Search for the cell housing the specified text and yield its [X, Y] center coordinate. 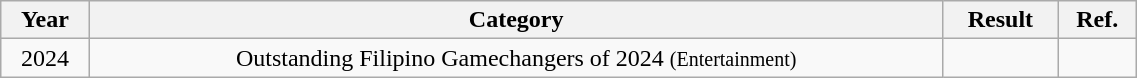
Year [45, 20]
Ref. [1098, 20]
2024 [45, 58]
Outstanding Filipino Gamechangers of 2024 (Entertainment) [516, 58]
Result [1000, 20]
Category [516, 20]
